Detect which cell encompasses the target text, then output its (x, y) center coordinate. 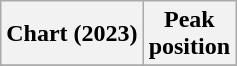
Peakposition (189, 34)
Chart (2023) (72, 34)
